Find where the given text appears and provide that cell's center as [X, Y] coordinate. 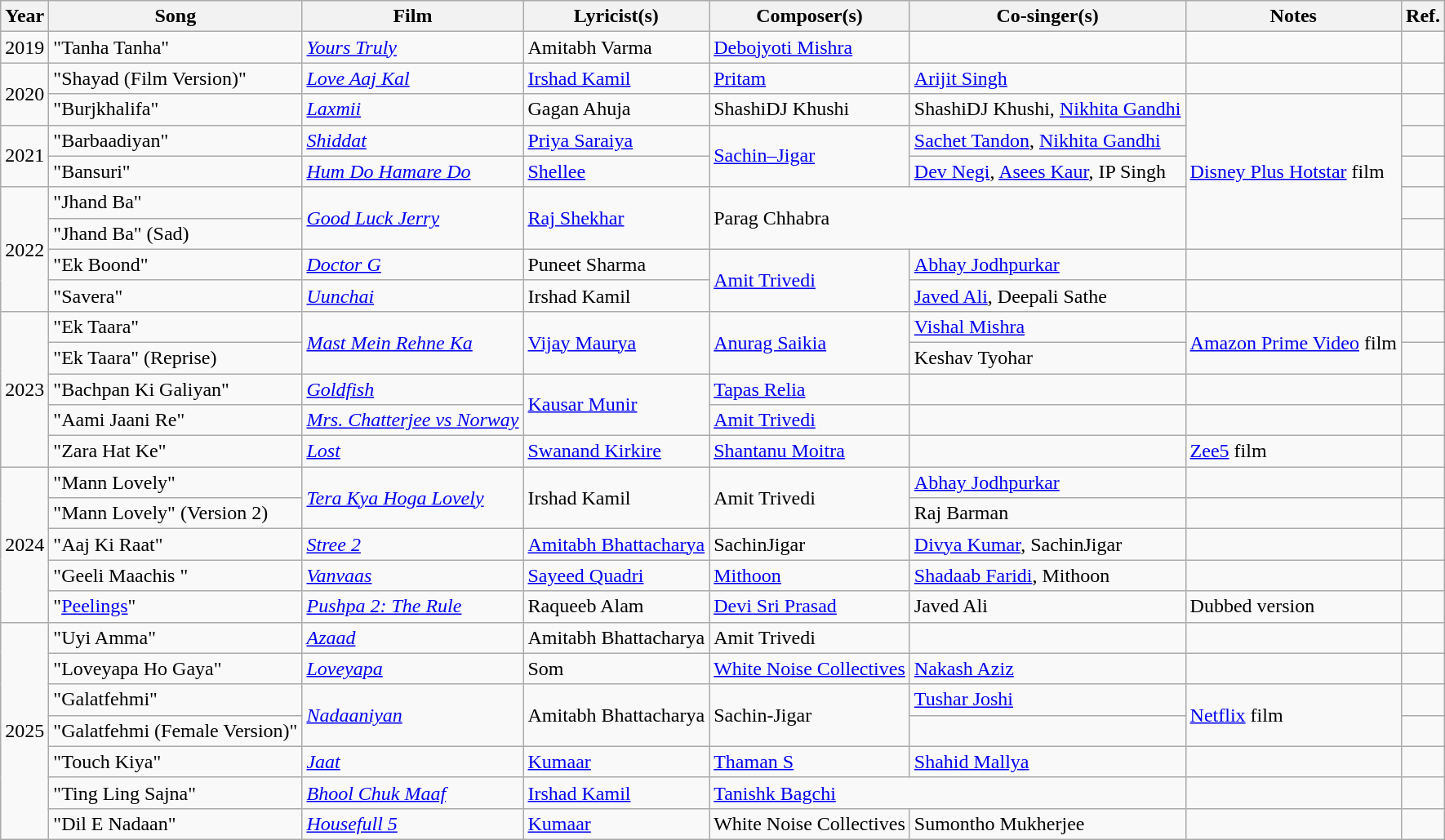
"Barbaadiyan" [176, 140]
Disney Plus Hotstar film [1293, 171]
"Mann Lovely" [176, 482]
Pritam [810, 78]
Raj Shekhar [616, 218]
Shadaab Faridi, Mithoon [1047, 576]
Azaad [413, 638]
Tapas Relia [810, 389]
2022 [24, 249]
"Ting Ling Sajna" [176, 793]
"Ek Boond" [176, 264]
"Burjkhalifa" [176, 109]
Divya Kumar, SachinJigar [1047, 544]
Vanvaas [413, 576]
"Galatfehmi" [176, 700]
Uunchai [413, 296]
Puneet Sharma [616, 264]
Nadaaniyan [413, 715]
"Jhand Ba" (Sad) [176, 233]
Goldfish [413, 389]
"Ek Taara" [176, 327]
Ref. [1424, 16]
Arijit Singh [1047, 78]
Anurag Saikia [810, 342]
Mithoon [810, 576]
ShashiDJ Khushi [810, 109]
SachinJigar [810, 544]
Lost [413, 451]
Raqueeb Alam [616, 607]
Loveyapa [413, 669]
"Ek Taara" (Reprise) [176, 358]
Lyricist(s) [616, 16]
"Aami Jaani Re" [176, 420]
2025 [24, 731]
2019 [24, 47]
Stree 2 [413, 544]
Thaman S [810, 762]
Tushar Joshi [1047, 700]
"Galatfehmi (Female Version)" [176, 731]
"Zara Hat Ke" [176, 451]
Shantanu Moitra [810, 451]
Sayeed Quadri [616, 576]
"Loveyapa Ho Gaya" [176, 669]
"Uyi Amma" [176, 638]
Mrs. Chatterjee vs Norway [413, 420]
"Geeli Maachis " [176, 576]
Notes [1293, 16]
Shellee [616, 171]
Parag Chhabra [947, 218]
Song [176, 16]
"Jhand Ba" [176, 202]
Yours Truly [413, 47]
Amitabh Varma [616, 47]
Priya Saraiya [616, 140]
"Tanha Tanha" [176, 47]
Sachin-Jigar [810, 715]
"Dil E Nadaan" [176, 824]
Gagan Ahuja [616, 109]
2024 [24, 544]
2020 [24, 94]
Vishal Mishra [1047, 327]
Pushpa 2: The Rule [413, 607]
Composer(s) [810, 16]
Som [616, 669]
Sumontho Mukherjee [1047, 824]
"Peelings" [176, 607]
Javed Ali, Deepali Sathe [1047, 296]
Doctor G [413, 264]
Kausar Munir [616, 405]
Mast Mein Rehne Ka [413, 342]
Javed Ali [1047, 607]
Swanand Kirkire [616, 451]
ShashiDJ Khushi, Nikhita Gandhi [1047, 109]
Film [413, 16]
Amazon Prime Video film [1293, 342]
Dev Negi, Asees Kaur, IP Singh [1047, 171]
Sachet Tandon, Nikhita Gandhi [1047, 140]
Housefull 5 [413, 824]
Keshav Tyohar [1047, 358]
"Aaj Ki Raat" [176, 544]
"Mann Lovely" (Version 2) [176, 513]
Netflix film [1293, 715]
2023 [24, 389]
Zee5 film [1293, 451]
Raj Barman [1047, 513]
Devi Sri Prasad [810, 607]
Hum Do Hamare Do [413, 171]
"Bachpan Ki Galiyan" [176, 389]
Bhool Chuk Maaf [413, 793]
Laxmii [413, 109]
Co-singer(s) [1047, 16]
Love Aaj Kal [413, 78]
Jaat [413, 762]
Year [24, 16]
Debojyoti Mishra [810, 47]
"Shayad (Film Version)" [176, 78]
Tanishk Bagchi [947, 793]
"Savera" [176, 296]
Shahid Mallya [1047, 762]
"Touch Kiya" [176, 762]
Vijay Maurya [616, 342]
Shiddat [413, 140]
Tera Kya Hoga Lovely [413, 498]
Dubbed version [1293, 607]
Sachin–Jigar [810, 156]
"Bansuri" [176, 171]
Nakash Aziz [1047, 669]
Good Luck Jerry [413, 218]
2021 [24, 156]
